Return [X, Y] of the center of cell containing provided text 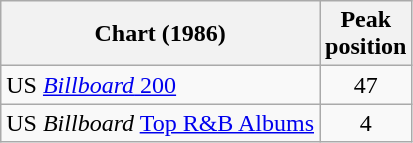
47 [366, 85]
US Billboard 200 [160, 85]
Chart (1986) [160, 34]
US Billboard Top R&B Albums [160, 123]
Peakposition [366, 34]
4 [366, 123]
